Search for the cell housing the specified text and yield its (X, Y) center coordinate. 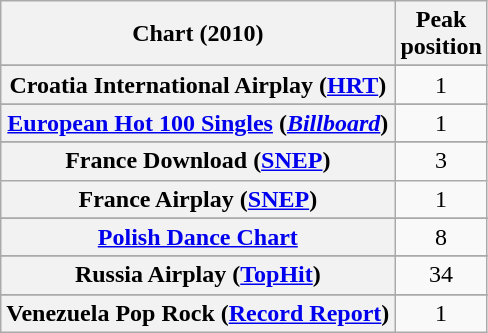
Russia Airplay (TopHit) (198, 275)
Polish Dance Chart (198, 237)
3 (441, 161)
France Airplay (SNEP) (198, 199)
Peakposition (441, 34)
8 (441, 237)
Chart (2010) (198, 34)
Croatia International Airplay (HRT) (198, 85)
34 (441, 275)
European Hot 100 Singles (Billboard) (198, 123)
France Download (SNEP) (198, 161)
Venezuela Pop Rock (Record Report) (198, 313)
